From the cell containing the given text, extract its center point as (X, Y) coordinate. 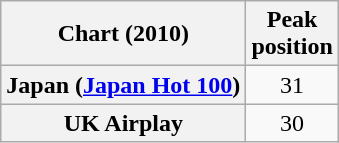
Peakposition (292, 34)
31 (292, 85)
Chart (2010) (124, 34)
Japan (Japan Hot 100) (124, 85)
30 (292, 123)
UK Airplay (124, 123)
